Pinpoint the cell where the given text exists, returning its (X, Y) midpoint coordinate. 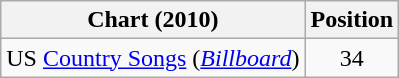
Position (352, 20)
Chart (2010) (153, 20)
US Country Songs (Billboard) (153, 58)
34 (352, 58)
